Locate the cell with the specified text and output its [x, y] center coordinate. 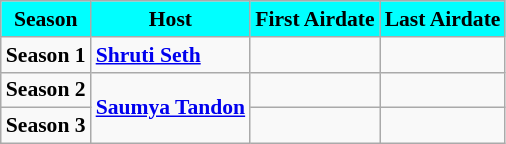
Saumya Tandon [171, 108]
Last Airdate [443, 19]
Season 3 [46, 126]
Season [46, 19]
First Airdate [314, 19]
Host [171, 19]
Shruti Seth [171, 55]
Season 2 [46, 90]
Season 1 [46, 55]
